Locate the cell with the specified text and output its [X, Y] center coordinate. 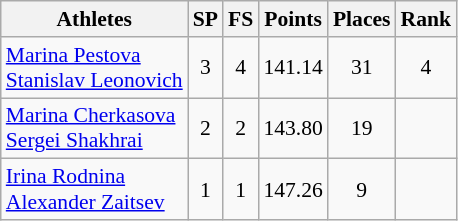
143.80 [292, 128]
19 [362, 128]
Marina PestovaStanislav Leonovich [94, 68]
FS [240, 19]
147.26 [292, 190]
141.14 [292, 68]
Rank [426, 19]
Places [362, 19]
31 [362, 68]
SP [206, 19]
Points [292, 19]
Athletes [94, 19]
9 [362, 190]
Irina RodninaAlexander Zaitsev [94, 190]
3 [206, 68]
Marina CherkasovaSergei Shakhrai [94, 128]
